Provide the (X, Y) coordinate of the cell's center where the given text is located.  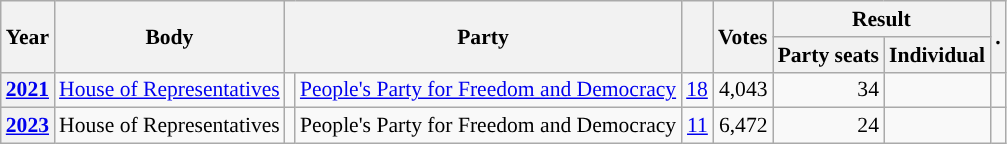
4,043 (743, 90)
Body (170, 36)
Result (882, 19)
Party seats (828, 55)
34 (828, 90)
2021 (28, 90)
Year (28, 36)
Party (483, 36)
2023 (28, 126)
24 (828, 126)
18 (697, 90)
6,472 (743, 126)
. (998, 36)
Votes (743, 36)
Individual (937, 55)
11 (697, 126)
